Return the (x, y) coordinate for the center point of the cell that contains the specified text.  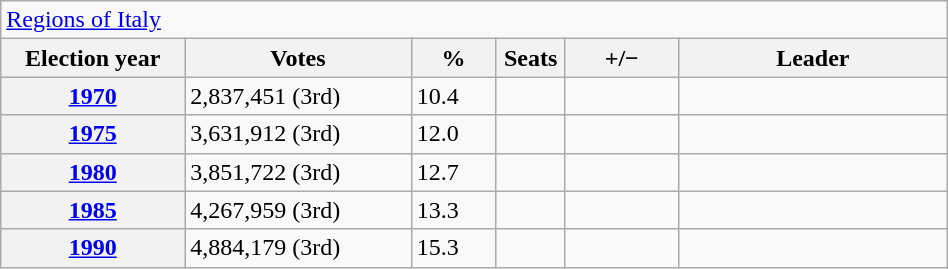
2,837,451 (3rd) (298, 96)
Votes (298, 58)
12.0 (454, 134)
13.3 (454, 210)
3,851,722 (3rd) (298, 172)
12.7 (454, 172)
1970 (93, 96)
Leader (812, 58)
% (454, 58)
Regions of Italy (474, 20)
+/− (622, 58)
Seats (530, 58)
4,884,179 (3rd) (298, 248)
1980 (93, 172)
1990 (93, 248)
3,631,912 (3rd) (298, 134)
1975 (93, 134)
1985 (93, 210)
10.4 (454, 96)
Election year (93, 58)
15.3 (454, 248)
4,267,959 (3rd) (298, 210)
